From the cell containing the given text, extract its center point as [x, y] coordinate. 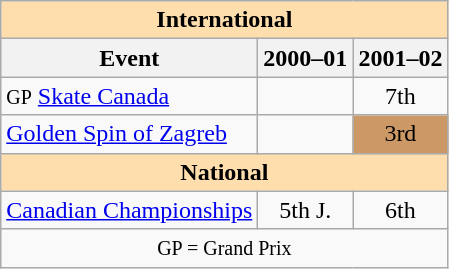
2001–02 [400, 58]
GP Skate Canada [130, 96]
International [224, 20]
GP = Grand Prix [224, 248]
National [224, 172]
3rd [400, 134]
2000–01 [306, 58]
Canadian Championships [130, 210]
Event [130, 58]
Golden Spin of Zagreb [130, 134]
7th [400, 96]
5th J. [306, 210]
6th [400, 210]
